From the cell containing the given text, extract its center point as (x, y) coordinate. 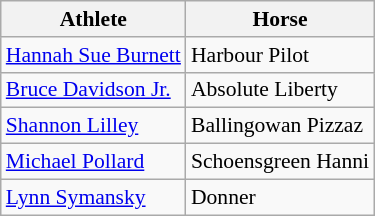
Harbour Pilot (280, 55)
Ballingowan Pizzaz (280, 126)
Absolute Liberty (280, 90)
Donner (280, 197)
Michael Pollard (94, 162)
Athlete (94, 19)
Lynn Symansky (94, 197)
Shannon Lilley (94, 126)
Hannah Sue Burnett (94, 55)
Horse (280, 19)
Bruce Davidson Jr. (94, 90)
Schoensgreen Hanni (280, 162)
